Pinpoint the cell where the given text exists, returning its (x, y) midpoint coordinate. 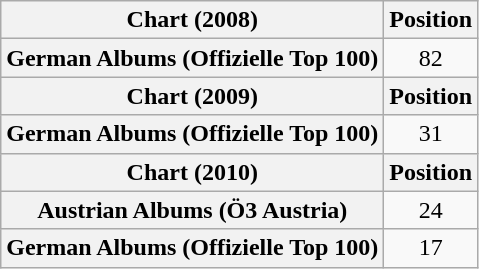
24 (431, 210)
Chart (2008) (192, 20)
Chart (2009) (192, 96)
Chart (2010) (192, 172)
Austrian Albums (Ö3 Austria) (192, 210)
82 (431, 58)
31 (431, 134)
17 (431, 248)
